Return (X, Y) of the center of cell containing provided text 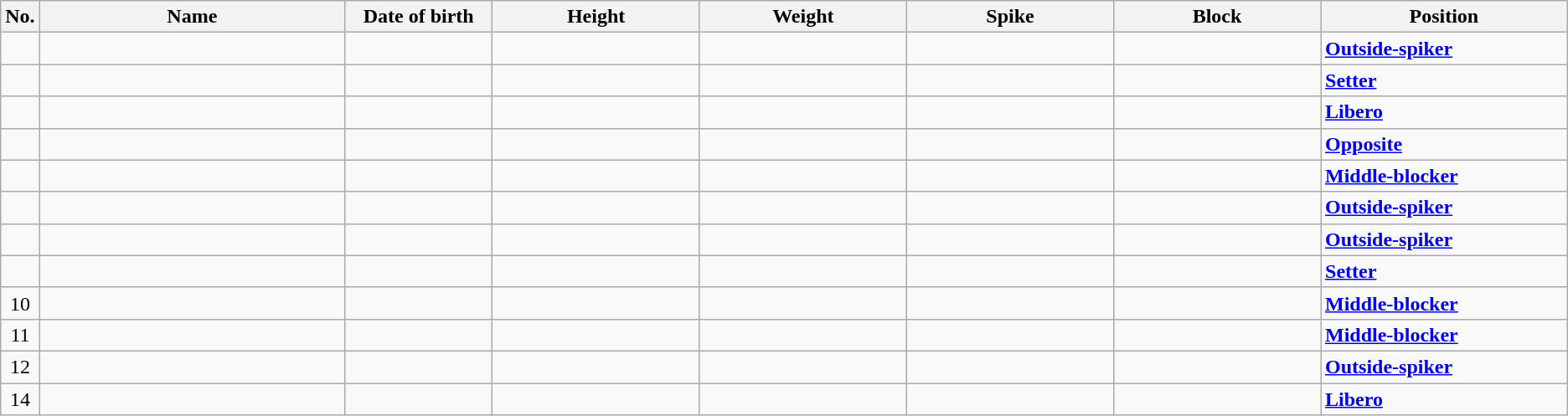
11 (20, 335)
Opposite (1444, 144)
Date of birth (418, 17)
Block (1216, 17)
10 (20, 303)
14 (20, 399)
No. (20, 17)
Height (596, 17)
Weight (802, 17)
Spike (1010, 17)
12 (20, 367)
Position (1444, 17)
Name (192, 17)
